Detect which cell encompasses the target text, then output its [X, Y] center coordinate. 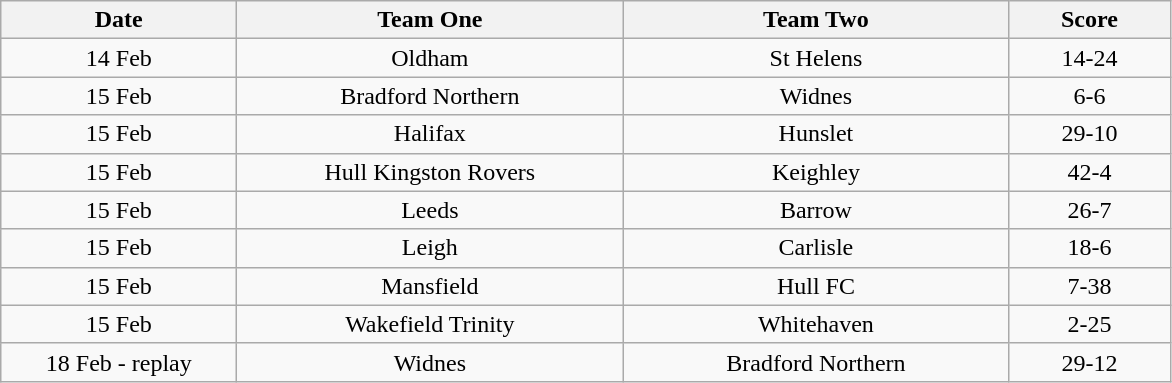
Carlisle [816, 248]
St Helens [816, 58]
Oldham [430, 58]
Hunslet [816, 134]
Hull Kingston Rovers [430, 172]
Wakefield Trinity [430, 324]
Whitehaven [816, 324]
Score [1090, 20]
Date [119, 20]
18-6 [1090, 248]
Team Two [816, 20]
6-6 [1090, 96]
18 Feb - replay [119, 362]
26-7 [1090, 210]
Halifax [430, 134]
Barrow [816, 210]
Mansfield [430, 286]
2-25 [1090, 324]
Hull FC [816, 286]
Team One [430, 20]
Leeds [430, 210]
7-38 [1090, 286]
Leigh [430, 248]
14 Feb [119, 58]
29-12 [1090, 362]
42-4 [1090, 172]
Keighley [816, 172]
14-24 [1090, 58]
29-10 [1090, 134]
